Scan for the cell matching the given text and deliver its [X, Y] coordinate at center. 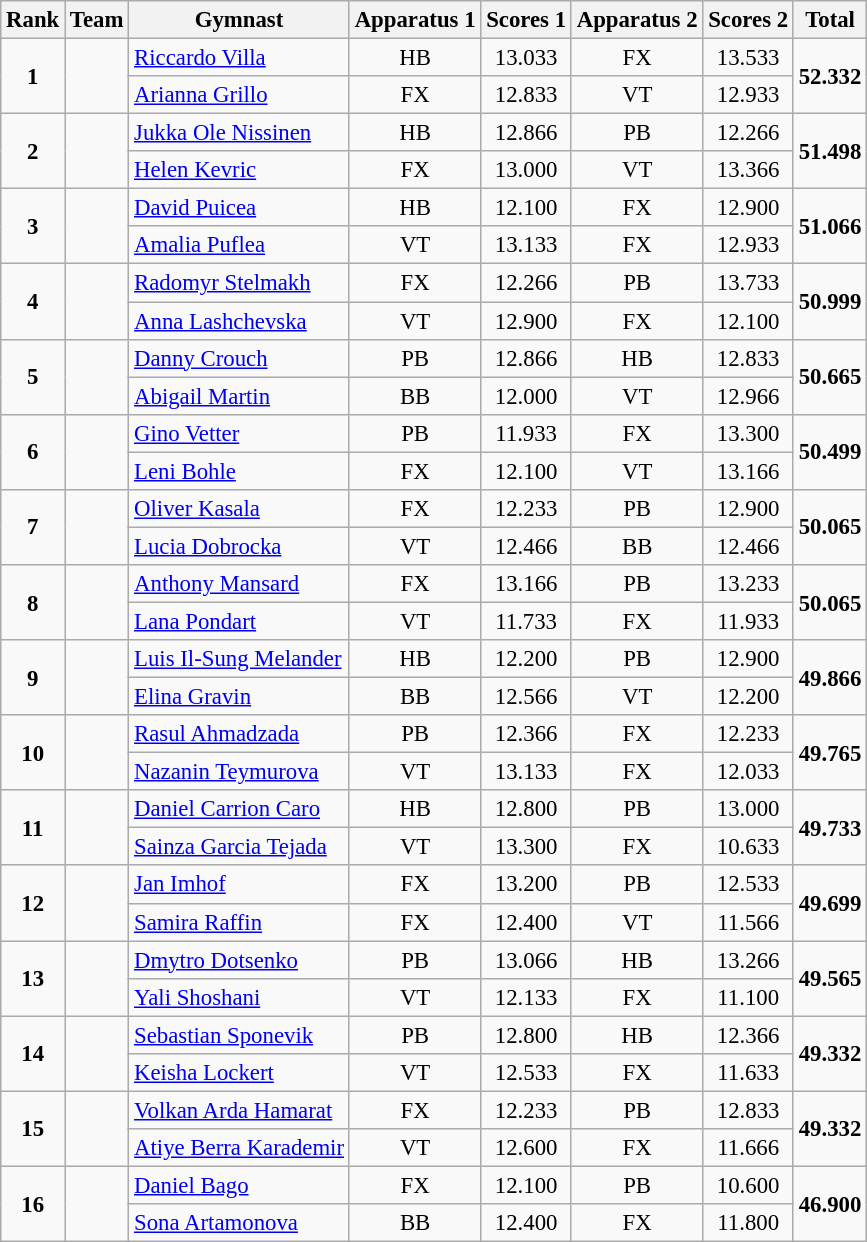
Atiye Berra Karademir [240, 1148]
49.765 [830, 752]
11.633 [748, 1073]
Sona Artamonova [240, 1223]
Anna Lashchevska [240, 321]
3 [33, 226]
51.498 [830, 152]
Samira Raffin [240, 922]
13.533 [748, 58]
15 [33, 1128]
11.733 [526, 621]
52.332 [830, 76]
16 [33, 1204]
Sainza Garcia Tejada [240, 847]
49.866 [830, 678]
11.566 [748, 922]
David Puicea [240, 208]
12 [33, 904]
Jukka Ole Nissinen [240, 133]
46.900 [830, 1204]
9 [33, 678]
13.200 [526, 885]
Scores 1 [526, 20]
50.999 [830, 302]
50.665 [830, 376]
Apparatus 2 [637, 20]
13 [33, 978]
Lana Pondart [240, 621]
49.699 [830, 904]
13.733 [748, 283]
Amalia Puflea [240, 245]
12.000 [526, 396]
49.565 [830, 978]
13.266 [748, 960]
Elina Gravin [240, 697]
Rank [33, 20]
Danny Crouch [240, 358]
12.600 [526, 1148]
11.666 [748, 1148]
Dmytro Dotsenko [240, 960]
8 [33, 602]
11 [33, 828]
Gymnast [240, 20]
10 [33, 752]
11.100 [748, 997]
Oliver Kasala [240, 509]
Arianna Grillo [240, 95]
2 [33, 152]
Jan Imhof [240, 885]
Anthony Mansard [240, 584]
12.966 [748, 396]
12.566 [526, 697]
Riccardo Villa [240, 58]
7 [33, 528]
13.066 [526, 960]
12.033 [748, 772]
51.066 [830, 226]
13.366 [748, 170]
6 [33, 452]
Total [830, 20]
Helen Kevric [240, 170]
Yali Shoshani [240, 997]
Nazanin Teymurova [240, 772]
Daniel Bago [240, 1185]
Luis Il-Sung Melander [240, 659]
4 [33, 302]
49.733 [830, 828]
Gino Vetter [240, 433]
13.033 [526, 58]
14 [33, 1054]
13.233 [748, 584]
Scores 2 [748, 20]
Rasul Ahmadzada [240, 734]
Volkan Arda Hamarat [240, 1110]
Leni Bohle [240, 471]
12.133 [526, 997]
Team [97, 20]
Abigail Martin [240, 396]
Daniel Carrion Caro [240, 809]
11.800 [748, 1223]
Lucia Dobrocka [240, 546]
5 [33, 376]
10.600 [748, 1185]
1 [33, 76]
Apparatus 1 [415, 20]
50.499 [830, 452]
Sebastian Sponevik [240, 1035]
Radomyr Stelmakh [240, 283]
Keisha Lockert [240, 1073]
10.633 [748, 847]
